Scan for the cell matching the given text and deliver its (x, y) coordinate at center. 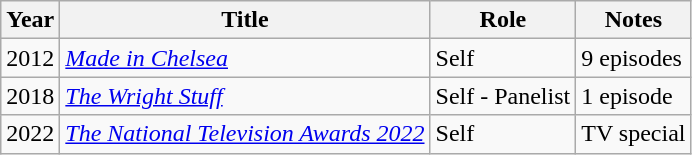
The National Television Awards 2022 (245, 134)
Made in Chelsea (245, 58)
2018 (30, 96)
Role (503, 20)
Self - Panelist (503, 96)
The Wright Stuff (245, 96)
9 episodes (634, 58)
Title (245, 20)
2012 (30, 58)
1 episode (634, 96)
2022 (30, 134)
TV special (634, 134)
Notes (634, 20)
Year (30, 20)
